Capture the cell that displays the provided text and extract its (X, Y) central coordinate. 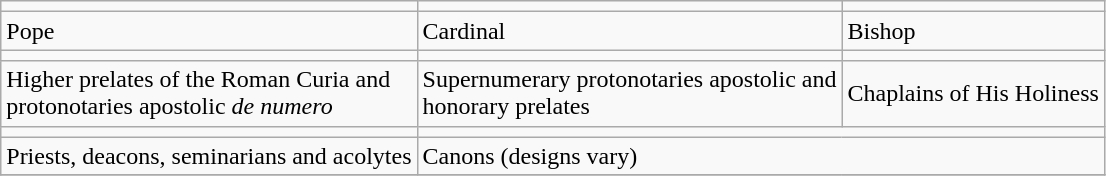
Canons (designs vary) (760, 156)
Pope (209, 31)
Priests, deacons, seminarians and acolytes (209, 156)
Higher prelates of the Roman Curia andprotonotaries apostolic de numero (209, 94)
Bishop (973, 31)
Supernumerary protonotaries apostolic andhonorary prelates (630, 94)
Cardinal (630, 31)
Chaplains of His Holiness (973, 94)
